Extract the (x, y) coordinate from the center of the cell holding the provided text.  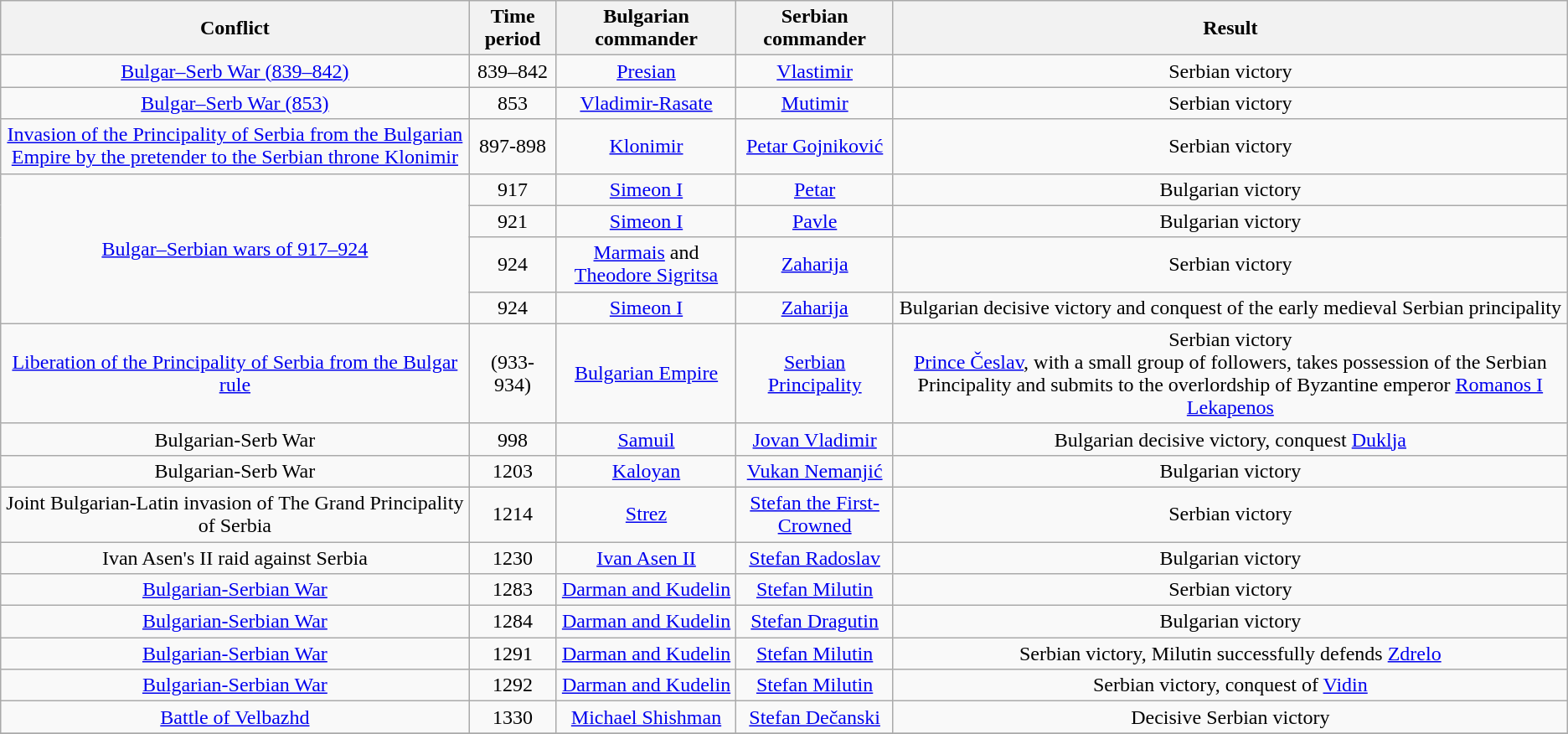
Bulgarian Empire (647, 374)
897-898 (513, 146)
Stefan Radoslav (815, 557)
(933-934) (513, 374)
Vladimir-Rasate (647, 103)
Vlastimir (815, 71)
Bulgarian decisive victory and conquest of the early medieval Serbian principality (1230, 308)
Klonimir (647, 146)
921 (513, 221)
Strez (647, 514)
Decisive Serbian victory (1230, 717)
Presian (647, 71)
Stefan Dečanski (815, 717)
Result (1230, 28)
Bulgar–Serb War (853) (235, 103)
Bulgar–Serbian wars of 917–924 (235, 248)
Michael Shishman (647, 717)
Bulgar–Serb War (839–842) (235, 71)
998 (513, 439)
Jovan Vladimir (815, 439)
1330 (513, 717)
1292 (513, 685)
Kaloyan (647, 471)
Serbian commander (815, 28)
1291 (513, 654)
Vukan Nemanjić (815, 471)
Joint Bulgarian-Latin invasion of The Grand Principality of Serbia (235, 514)
917 (513, 189)
Mutimir (815, 103)
Bulgarian commander (647, 28)
1284 (513, 622)
Stefan Dragutin (815, 622)
839–842 (513, 71)
Marmais and Theodore Sigritsa (647, 265)
Stefan the First-Crowned (815, 514)
Serbian Principality (815, 374)
Conflict (235, 28)
Serbian victory, conquest of Vidin (1230, 685)
853 (513, 103)
Invasion of the Principality of Serbia from the Bulgarian Empire by the pretender to the Serbian throne Klonimir (235, 146)
Petar Gojniković (815, 146)
Bulgarian decisive victory, conquest Duklja (1230, 439)
Pavle (815, 221)
Ivan Asen II (647, 557)
Serbian victory, Milutin successfully defends Zdrelo (1230, 654)
1203 (513, 471)
Ivan Asen's II raid against Serbia (235, 557)
Samuil (647, 439)
Time period (513, 28)
1214 (513, 514)
Liberation of the Principality of Serbia from the Bulgar rule (235, 374)
Battle of Velbazhd (235, 717)
1230 (513, 557)
1283 (513, 590)
Petar (815, 189)
